Return [x, y] of the center of cell containing provided text 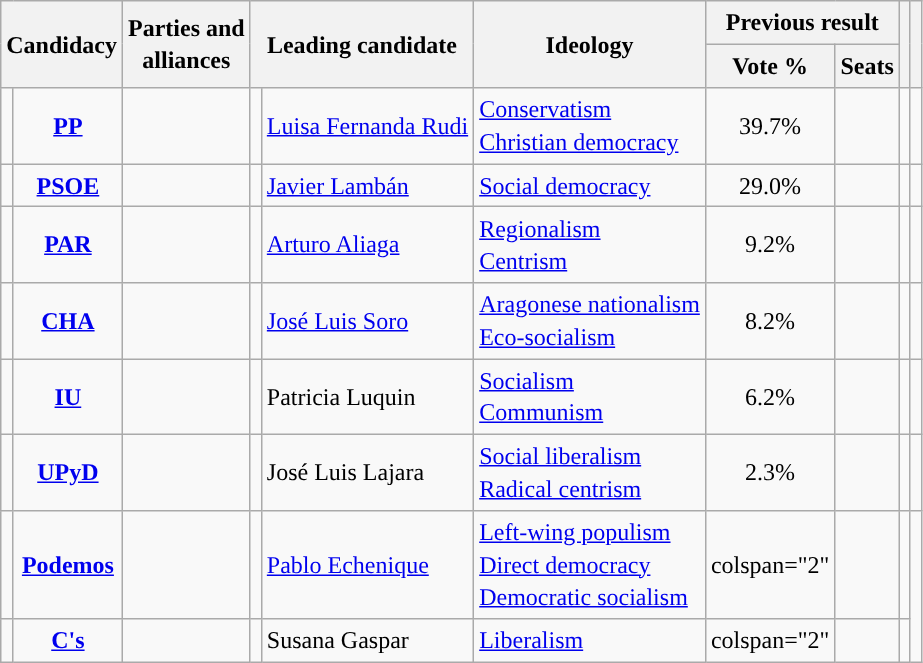
José Luis Soro [367, 321]
SocialismCommunism [590, 397]
Ideology [590, 44]
Leading candidate [362, 44]
Podemos [68, 564]
6.2% [770, 397]
39.7% [770, 126]
ConservatismChristian democracy [590, 126]
CHA [68, 321]
Javier Lambán [367, 186]
Previous result [802, 22]
IU [68, 397]
29.0% [770, 186]
José Luis Lajara [367, 472]
Pablo Echenique [367, 564]
Aragonese nationalismEco-socialism [590, 321]
C's [68, 640]
RegionalismCentrism [590, 245]
Parties andalliances [187, 44]
Liberalism [590, 640]
UPyD [68, 472]
Luisa Fernanda Rudi [367, 126]
Left-wing populismDirect democracyDemocratic socialism [590, 564]
Social democracy [590, 186]
Susana Gaspar [367, 640]
8.2% [770, 321]
Vote % [770, 66]
Candidacy [62, 44]
PP [68, 126]
2.3% [770, 472]
9.2% [770, 245]
PSOE [68, 186]
Seats [867, 66]
PAR [68, 245]
Arturo Aliaga [367, 245]
Patricia Luquin [367, 397]
Social liberalismRadical centrism [590, 472]
